Detect which cell encompasses the target text, then output its [x, y] center coordinate. 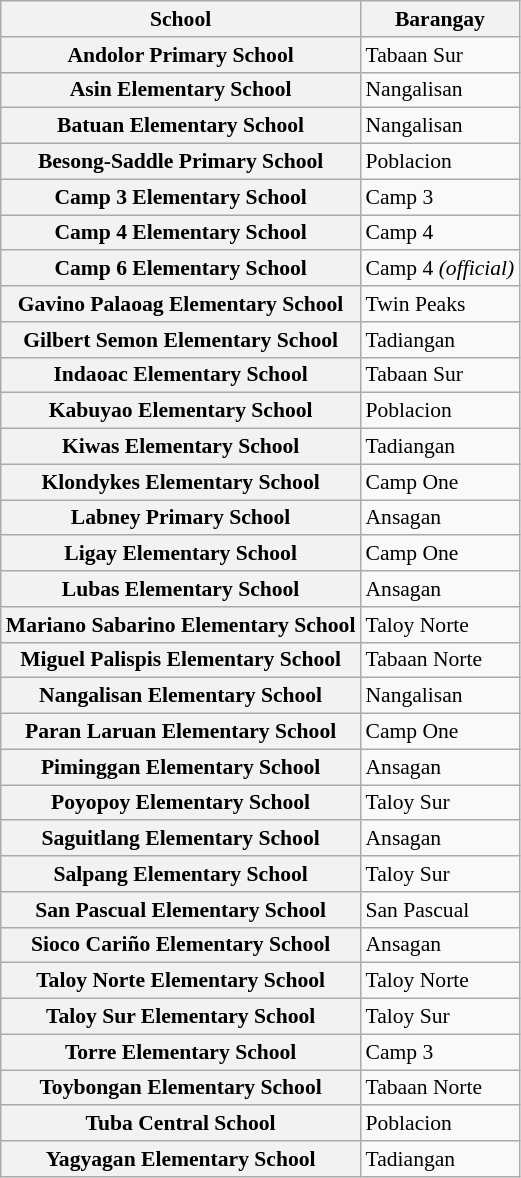
Tuba Central School [181, 1124]
Paran Laruan Elementary School [181, 732]
Camp 4 (official) [440, 269]
School [181, 19]
Salpang Elementary School [181, 874]
Kabuyao Elementary School [181, 411]
Nangalisan Elementary School [181, 696]
Indaoac Elementary School [181, 375]
Gilbert Semon Elementary School [181, 340]
San Pascual Elementary School [181, 910]
Kiwas Elementary School [181, 447]
Piminggan Elementary School [181, 767]
Camp 4 [440, 233]
Gavino Palaoag Elementary School [181, 304]
Asin Elementary School [181, 90]
Camp 4 Elementary School [181, 233]
Taloy Norte Elementary School [181, 981]
Andolor Primary School [181, 55]
Poyopoy Elementary School [181, 803]
Batuan Elementary School [181, 126]
Miguel Palispis Elementary School [181, 660]
Camp 6 Elementary School [181, 269]
Lubas Elementary School [181, 589]
Toybongan Elementary School [181, 1088]
Mariano Sabarino Elementary School [181, 625]
Barangay [440, 19]
Besong-Saddle Primary School [181, 162]
Ligay Elementary School [181, 554]
Torre Elementary School [181, 1052]
Twin Peaks [440, 304]
San Pascual [440, 910]
Labney Primary School [181, 518]
Saguitlang Elementary School [181, 839]
Taloy Sur Elementary School [181, 1017]
Yagyagan Elementary School [181, 1159]
Camp 3 Elementary School [181, 197]
Klondykes Elementary School [181, 482]
Sioco Cariño Elementary School [181, 945]
